Extract the [X, Y] coordinate from the center of the cell holding the provided text.  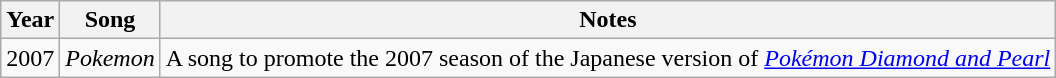
Notes [608, 20]
Pokemon [110, 58]
Year [30, 20]
Song [110, 20]
2007 [30, 58]
A song to promote the 2007 season of the Japanese version of Pokémon Diamond and Pearl [608, 58]
